Detect which cell encompasses the target text, then output its [x, y] center coordinate. 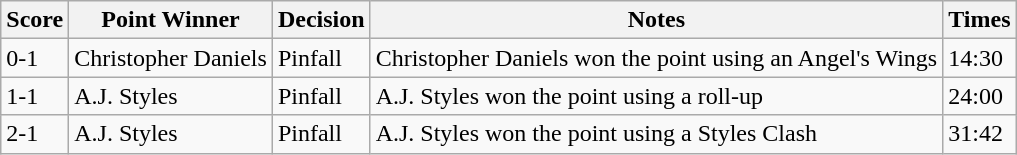
0-1 [35, 58]
Point Winner [171, 20]
Score [35, 20]
Decision [321, 20]
Christopher Daniels [171, 58]
Times [980, 20]
A.J. Styles won the point using a Styles Clash [656, 134]
Notes [656, 20]
A.J. Styles won the point using a roll-up [656, 96]
1-1 [35, 96]
2-1 [35, 134]
31:42 [980, 134]
14:30 [980, 58]
Christopher Daniels won the point using an Angel's Wings [656, 58]
24:00 [980, 96]
